Return [X, Y] of the center of cell containing provided text 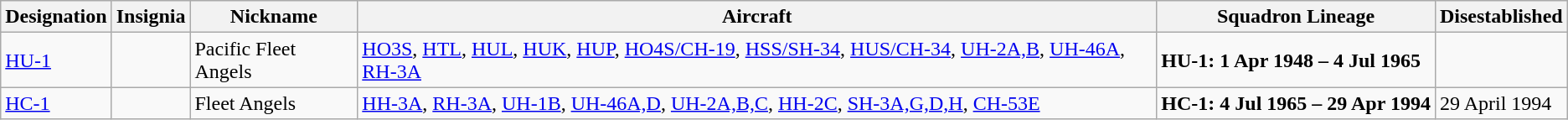
Disestablished [1501, 17]
Aircraft [757, 17]
HU-1: 1 Apr 1948 – 4 Jul 1965 [1297, 60]
Insignia [151, 17]
HH-3A, RH-3A, UH-1B, UH-46A,D, UH-2A,B,C, HH-2C, SH-3A,G,D,H, CH-53E [757, 103]
Squadron Lineage [1297, 17]
Nickname [274, 17]
HU-1 [56, 60]
HC-1: 4 Jul 1965 – 29 Apr 1994 [1297, 103]
HC-1 [56, 103]
HO3S, HTL, HUL, HUK, HUP, HO4S/CH-19, HSS/SH-34, HUS/CH-34, UH-2A,B, UH-46A, RH-3A [757, 60]
Pacific Fleet Angels [274, 60]
29 April 1994 [1501, 103]
Fleet Angels [274, 103]
Designation [56, 17]
